From the cell containing the given text, extract its center point as (x, y) coordinate. 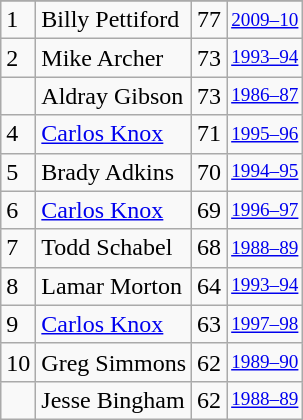
1989–90 (265, 362)
68 (210, 248)
1995–96 (265, 134)
Greg Simmons (114, 362)
5 (18, 172)
1 (18, 20)
63 (210, 324)
1994–95 (265, 172)
Jesse Bingham (114, 400)
Aldray Gibson (114, 96)
77 (210, 20)
1986–87 (265, 96)
64 (210, 286)
10 (18, 362)
8 (18, 286)
2009–10 (265, 20)
4 (18, 134)
9 (18, 324)
69 (210, 210)
1997–98 (265, 324)
7 (18, 248)
Billy Pettiford (114, 20)
Mike Archer (114, 58)
1996–97 (265, 210)
6 (18, 210)
Lamar Morton (114, 286)
Todd Schabel (114, 248)
2 (18, 58)
Brady Adkins (114, 172)
71 (210, 134)
70 (210, 172)
